Provide the [x, y] coordinate of the cell's center where the given text is located.  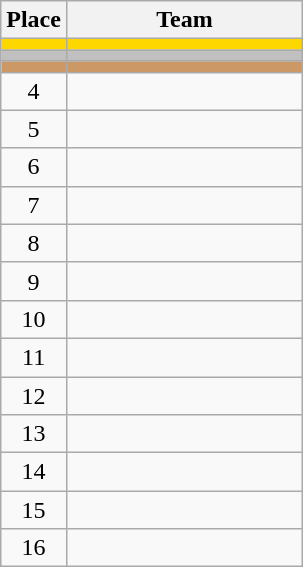
15 [34, 510]
Team [184, 20]
9 [34, 281]
8 [34, 243]
5 [34, 129]
16 [34, 548]
Place [34, 20]
7 [34, 205]
4 [34, 91]
14 [34, 472]
11 [34, 357]
10 [34, 319]
13 [34, 434]
6 [34, 167]
12 [34, 395]
